Determine the [x, y] coordinate at the center of the cell enclosing the given text.  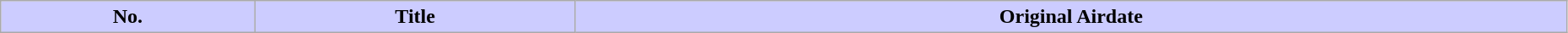
No. [128, 17]
Original Airdate [1071, 17]
Title [415, 17]
